For the text-containing cell, return its midpoint in (x, y) coordinate format. 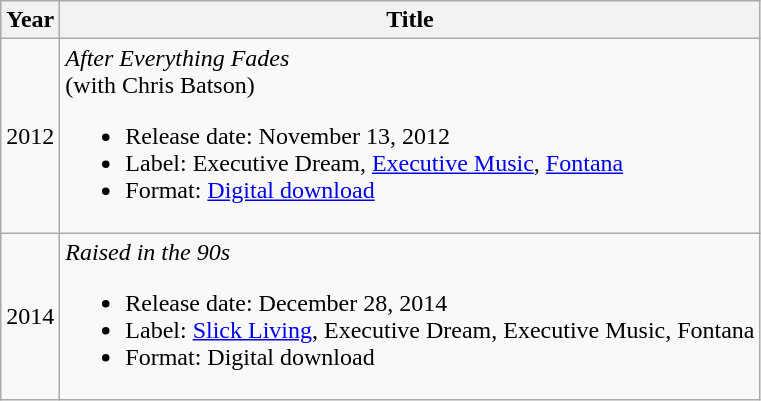
Raised in the 90sRelease date: December 28, 2014Label: Slick Living, Executive Dream, Executive Music, FontanaFormat: Digital download (410, 316)
2012 (30, 136)
Year (30, 20)
2014 (30, 316)
After Everything Fades(with Chris Batson)Release date: November 13, 2012Label: Executive Dream, Executive Music, FontanaFormat: Digital download (410, 136)
Title (410, 20)
